Detect which cell encompasses the target text, then output its [x, y] center coordinate. 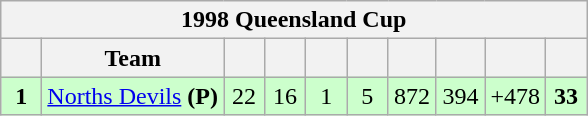
394 [460, 96]
22 [244, 96]
Team [133, 58]
872 [412, 96]
33 [566, 96]
1998 Queensland Cup [294, 20]
5 [368, 96]
+478 [516, 96]
Norths Devils (P) [133, 96]
16 [286, 96]
